Extract the (X, Y) coordinate from the center of the cell holding the provided text.  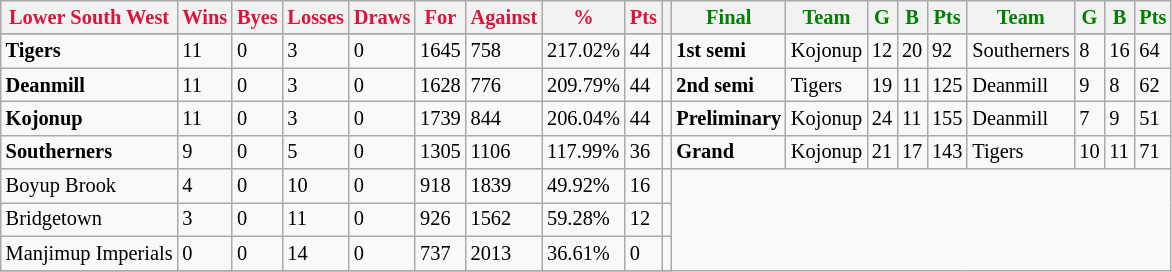
2013 (504, 253)
1645 (440, 51)
125 (947, 85)
1305 (440, 152)
36 (644, 152)
1st semi (728, 51)
24 (882, 118)
Final (728, 17)
737 (440, 253)
19 (882, 85)
49.92% (584, 186)
Bridgetown (90, 219)
71 (1152, 152)
Losses (316, 17)
Preliminary (728, 118)
2nd semi (728, 85)
Lower South West (90, 17)
% (584, 17)
758 (504, 51)
14 (316, 253)
1106 (504, 152)
206.04% (584, 118)
21 (882, 152)
Wins (204, 17)
36.61% (584, 253)
For (440, 17)
7 (1089, 118)
117.99% (584, 152)
51 (1152, 118)
59.28% (584, 219)
1839 (504, 186)
1628 (440, 85)
Byes (257, 17)
Boyup Brook (90, 186)
Against (504, 17)
5 (316, 152)
776 (504, 85)
20 (912, 51)
64 (1152, 51)
17 (912, 152)
62 (1152, 85)
1739 (440, 118)
143 (947, 152)
Draws (382, 17)
217.02% (584, 51)
Grand (728, 152)
92 (947, 51)
926 (440, 219)
4 (204, 186)
155 (947, 118)
209.79% (584, 85)
918 (440, 186)
844 (504, 118)
1562 (504, 219)
Manjimup Imperials (90, 253)
